For the text-containing cell, return its midpoint in (x, y) coordinate format. 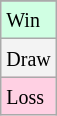
Draw (28, 58)
Loss (28, 96)
Win (28, 20)
